Determine the [x, y] coordinate at the center of the cell enclosing the given text.  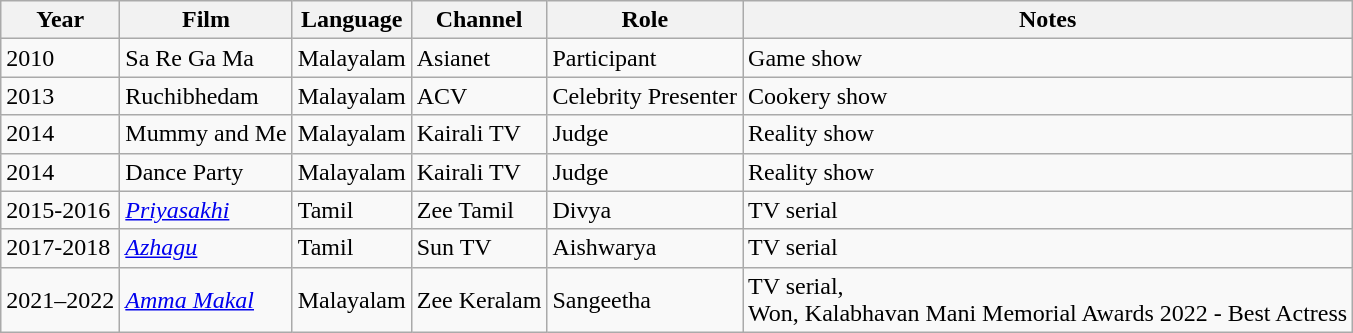
Asianet [479, 58]
Priyasakhi [206, 210]
Sun TV [479, 248]
2021–2022 [60, 300]
2015-2016 [60, 210]
ACV [479, 96]
Zee Tamil [479, 210]
Participant [645, 58]
2010 [60, 58]
Aishwarya [645, 248]
TV serial,Won, Kalabhavan Mani Memorial Awards 2022 - Best Actress [1048, 300]
2013 [60, 96]
Amma Makal [206, 300]
Azhagu [206, 248]
Ruchibhedam [206, 96]
Language [352, 20]
Mummy and Me [206, 134]
Sangeetha [645, 300]
Notes [1048, 20]
Zee Keralam [479, 300]
Film [206, 20]
2017-2018 [60, 248]
Cookery show [1048, 96]
Role [645, 20]
Year [60, 20]
Game show [1048, 58]
Divya [645, 210]
Sa Re Ga Ma [206, 58]
Channel [479, 20]
Dance Party [206, 172]
Celebrity Presenter [645, 96]
